Capture the cell that displays the provided text and extract its [X, Y] central coordinate. 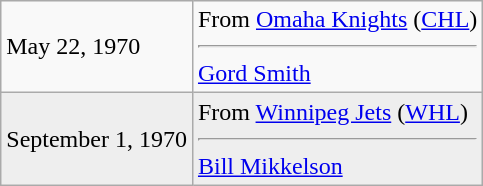
May 22, 1970 [97, 47]
From Omaha Knights (CHL)Gord Smith [337, 47]
September 1, 1970 [97, 139]
From Winnipeg Jets (WHL)Bill Mikkelson [337, 139]
